Scan for the cell matching the given text and deliver its (x, y) coordinate at center. 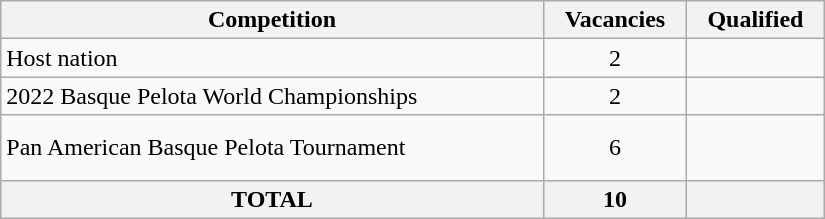
Competition (272, 20)
Qualified (756, 20)
Vacancies (614, 20)
Host nation (272, 58)
10 (614, 199)
TOTAL (272, 199)
2022 Basque Pelota World Championships (272, 96)
6 (614, 148)
Pan American Basque Pelota Tournament (272, 148)
